For the text-containing cell, return its midpoint in [X, Y] coordinate format. 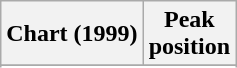
Chart (1999) [72, 34]
Peak position [189, 34]
